Scan for the cell matching the given text and deliver its (X, Y) coordinate at center. 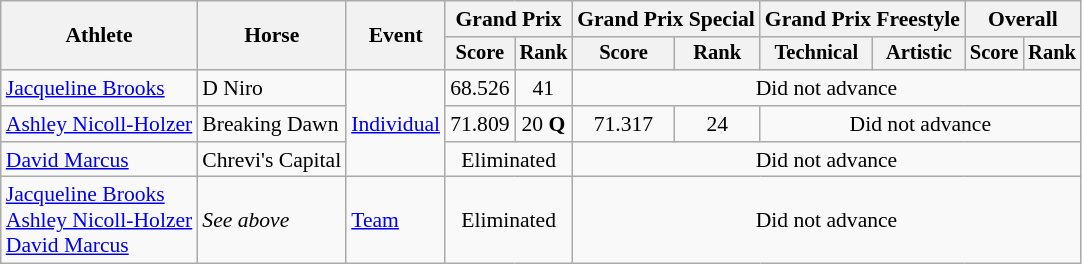
Grand Prix Freestyle (862, 19)
Jacqueline Brooks (100, 88)
Event (396, 36)
Jacqueline BrooksAshley Nicoll-HolzerDavid Marcus (100, 220)
D Niro (272, 88)
41 (544, 88)
Ashley Nicoll-Holzer (100, 124)
Team (396, 220)
Grand Prix (508, 19)
Horse (272, 36)
Chrevi's Capital (272, 160)
71.809 (480, 124)
71.317 (624, 124)
Individual (396, 124)
Breaking Dawn (272, 124)
Artistic (919, 54)
24 (718, 124)
68.526 (480, 88)
Overall (1023, 19)
Grand Prix Special (666, 19)
Technical (816, 54)
20 Q (544, 124)
Athlete (100, 36)
See above (272, 220)
David Marcus (100, 160)
